Identify which cell holds the provided text, then report its (X, Y) central coordinate. 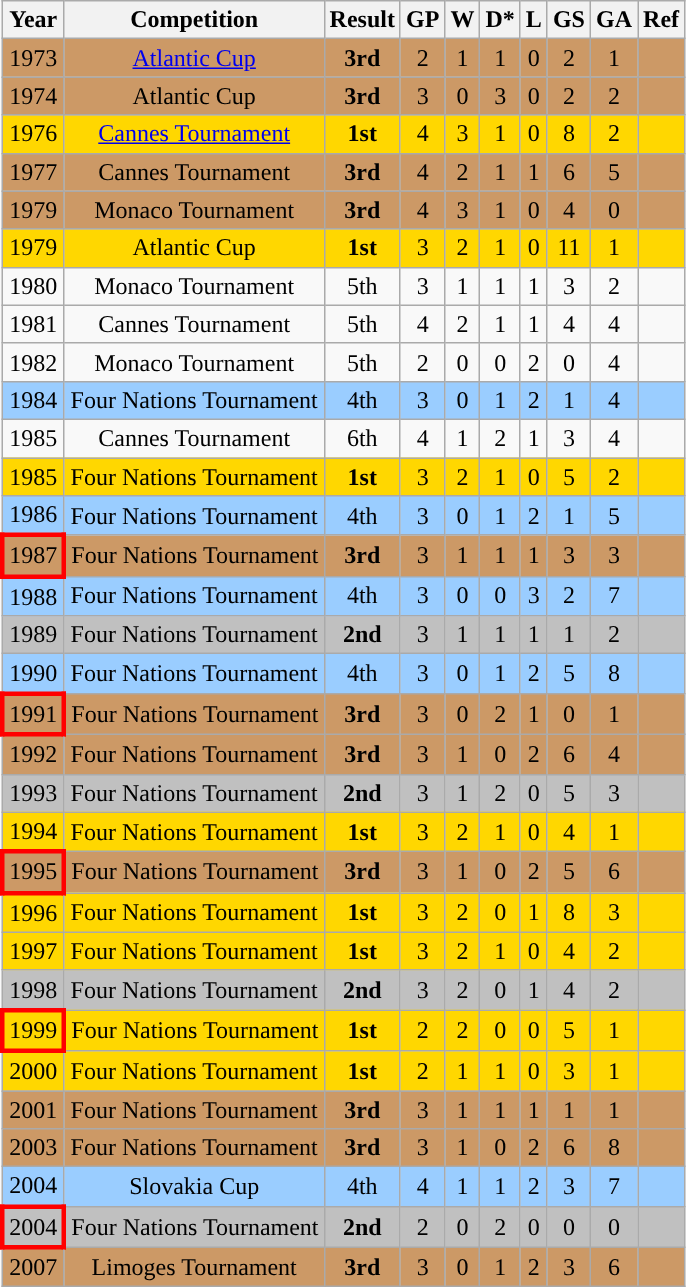
1989 (33, 635)
1999 (33, 1030)
1974 (33, 96)
Limoges Tournament (194, 1267)
1987 (33, 556)
Ref (662, 20)
1982 (33, 362)
1973 (33, 58)
6th (362, 438)
2003 (33, 1148)
GA (614, 20)
1977 (33, 172)
11 (568, 248)
D* (500, 20)
2007 (33, 1267)
Slovakia Cup (194, 1187)
1986 (33, 516)
1993 (33, 793)
Result (362, 20)
1995 (33, 872)
W (462, 20)
Competition (194, 20)
1998 (33, 990)
1992 (33, 754)
GS (568, 20)
1981 (33, 324)
Year (33, 20)
1997 (33, 951)
GP (422, 20)
1988 (33, 596)
1980 (33, 286)
1994 (33, 832)
2001 (33, 1109)
1990 (33, 674)
2000 (33, 1071)
1984 (33, 400)
1991 (33, 714)
L (534, 20)
1976 (33, 134)
1996 (33, 913)
